Find where the given text appears and provide that cell's center as (X, Y) coordinate. 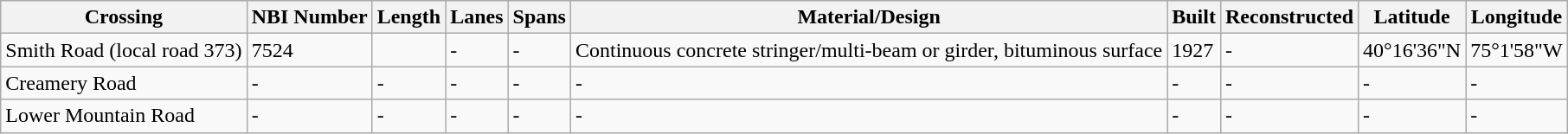
Reconstructed (1289, 17)
7524 (310, 50)
Smith Road (local road 373) (124, 50)
Continuous concrete stringer/multi-beam or girder, bituminous surface (869, 50)
Material/Design (869, 17)
NBI Number (310, 17)
Creamery Road (124, 83)
Built (1194, 17)
Longitude (1516, 17)
Crossing (124, 17)
Length (408, 17)
Spans (539, 17)
40°16'36"N (1412, 50)
Latitude (1412, 17)
Lanes (477, 17)
1927 (1194, 50)
75°1'58"W (1516, 50)
Lower Mountain Road (124, 116)
